Find where the given text appears and provide that cell's center as (x, y) coordinate. 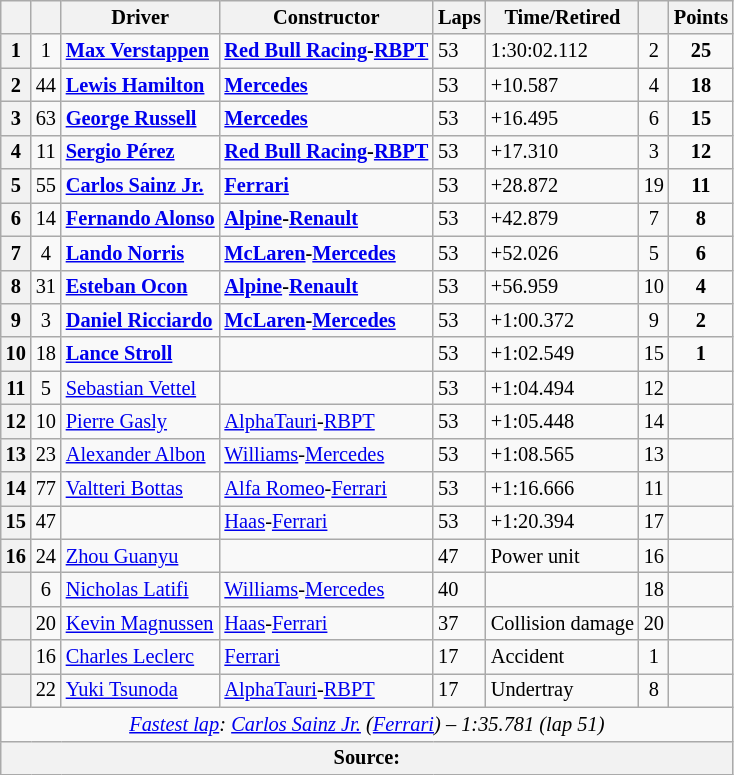
Constructor (327, 17)
+10.587 (562, 85)
+52.026 (562, 253)
Alexander Albon (140, 455)
Sergio Pérez (140, 152)
Alfa Romeo-Ferrari (327, 489)
Undertray (562, 690)
Driver (140, 17)
+1:20.394 (562, 522)
Collision damage (562, 623)
Lance Stroll (140, 354)
Yuki Tsunoda (140, 690)
Esteban Ocon (140, 287)
Accident (562, 657)
Daniel Ricciardo (140, 320)
George Russell (140, 118)
63 (46, 118)
22 (46, 690)
+17.310 (562, 152)
23 (46, 455)
+1:04.494 (562, 388)
Pierre Gasly (140, 421)
+28.872 (562, 186)
Power unit (562, 556)
31 (46, 287)
Points (701, 17)
24 (46, 556)
Laps (460, 17)
Charles Leclerc (140, 657)
55 (46, 186)
Lewis Hamilton (140, 85)
19 (654, 186)
77 (46, 489)
Carlos Sainz Jr. (140, 186)
+1:08.565 (562, 455)
+42.879 (562, 219)
+16.495 (562, 118)
25 (701, 51)
+1:02.549 (562, 354)
Fernando Alonso (140, 219)
+1:16.666 (562, 489)
Valtteri Bottas (140, 489)
Max Verstappen (140, 51)
Time/Retired (562, 17)
Fastest lap: Carlos Sainz Jr. (Ferrari) – 1:35.781 (lap 51) (367, 724)
Source: (367, 758)
37 (460, 623)
+56.959 (562, 287)
Lando Norris (140, 253)
+1:05.448 (562, 421)
1:30:02.112 (562, 51)
40 (460, 589)
Sebastian Vettel (140, 388)
Zhou Guanyu (140, 556)
Nicholas Latifi (140, 589)
+1:00.372 (562, 320)
44 (46, 85)
Kevin Magnussen (140, 623)
